Extract the (x, y) coordinate from the center of the cell holding the provided text.  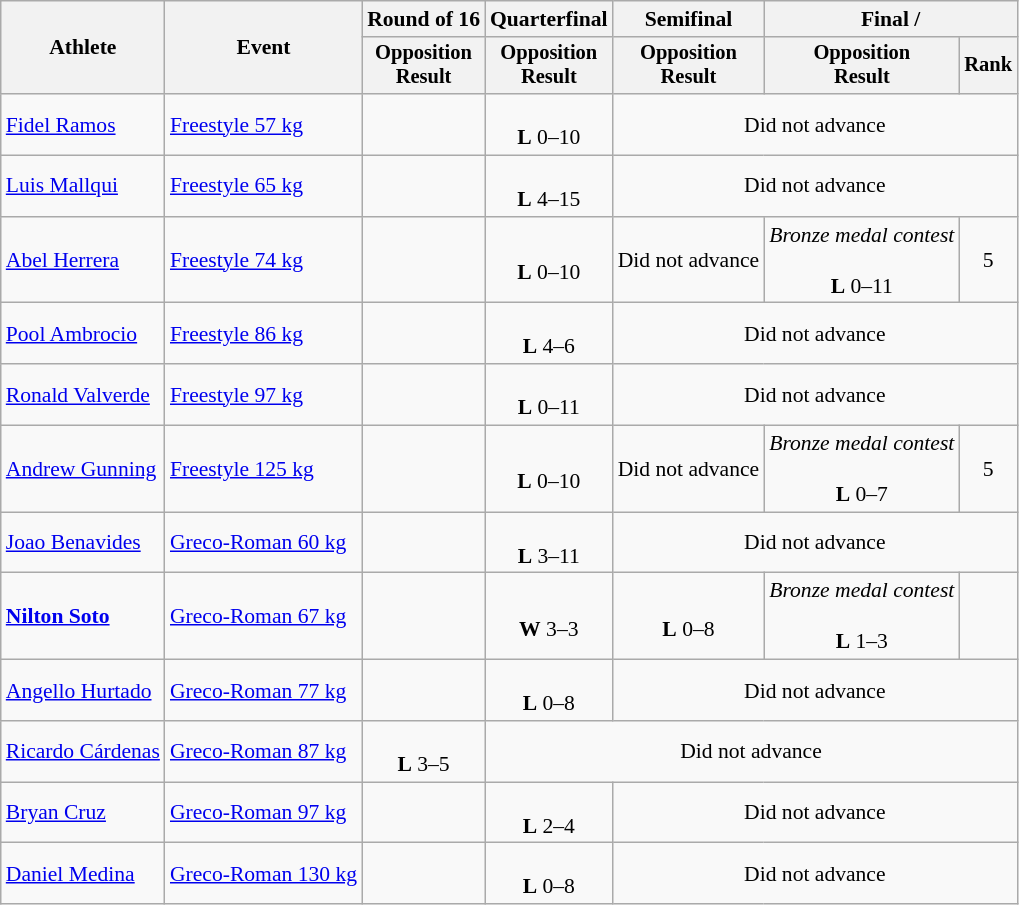
L 3–5 (424, 752)
Greco-Roman 60 kg (264, 542)
Freestyle 97 kg (264, 394)
Bronze medal contestL 1–3 (862, 616)
Fidel Ramos (83, 124)
Greco-Roman 97 kg (264, 812)
Event (264, 48)
Greco-Roman 67 kg (264, 616)
Quarterfinal (549, 19)
L 0–11 (549, 394)
L 3–11 (549, 542)
Bryan Cruz (83, 812)
Greco-Roman 77 kg (264, 690)
Pool Ambrocio (83, 334)
W 3–3 (549, 616)
Bronze medal contestL 0–7 (862, 470)
L 4–15 (549, 186)
Freestyle 65 kg (264, 186)
Athlete (83, 48)
Abel Herrera (83, 260)
Semifinal (689, 19)
Greco-Roman 130 kg (264, 874)
L 4–6 (549, 334)
Joao Benavides (83, 542)
Freestyle 86 kg (264, 334)
Ronald Valverde (83, 394)
Nilton Soto (83, 616)
Freestyle 57 kg (264, 124)
L 2–4 (549, 812)
Andrew Gunning (83, 470)
Rank (988, 66)
Angello Hurtado (83, 690)
Greco-Roman 87 kg (264, 752)
Freestyle 125 kg (264, 470)
Luis Mallqui (83, 186)
Daniel Medina (83, 874)
Round of 16 (424, 19)
Final / (890, 19)
Ricardo Cárdenas (83, 752)
Bronze medal contestL 0–11 (862, 260)
Freestyle 74 kg (264, 260)
